Return the [X, Y] coordinate for the center point of the cell that contains the specified text.  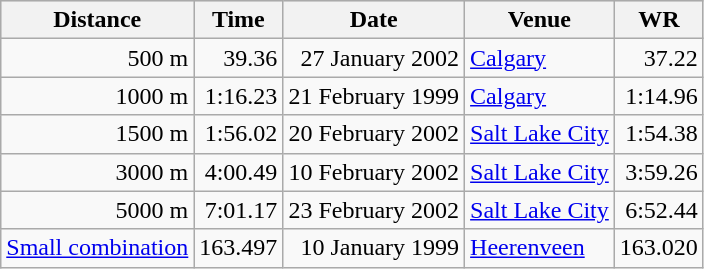
10 February 2002 [374, 172]
163.497 [238, 248]
500 m [98, 58]
3:59.26 [658, 172]
6:52.44 [658, 210]
1:56.02 [238, 134]
1:14.96 [658, 96]
1000 m [98, 96]
27 January 2002 [374, 58]
10 January 1999 [374, 248]
37.22 [658, 58]
20 February 2002 [374, 134]
5000 m [98, 210]
7:01.17 [238, 210]
WR [658, 20]
Heerenveen [540, 248]
Date [374, 20]
Distance [98, 20]
39.36 [238, 58]
1500 m [98, 134]
3000 m [98, 172]
21 February 1999 [374, 96]
163.020 [658, 248]
Small combination [98, 248]
Venue [540, 20]
1:16.23 [238, 96]
1:54.38 [658, 134]
Time [238, 20]
4:00.49 [238, 172]
23 February 2002 [374, 210]
